Capture the cell that displays the provided text and extract its (x, y) central coordinate. 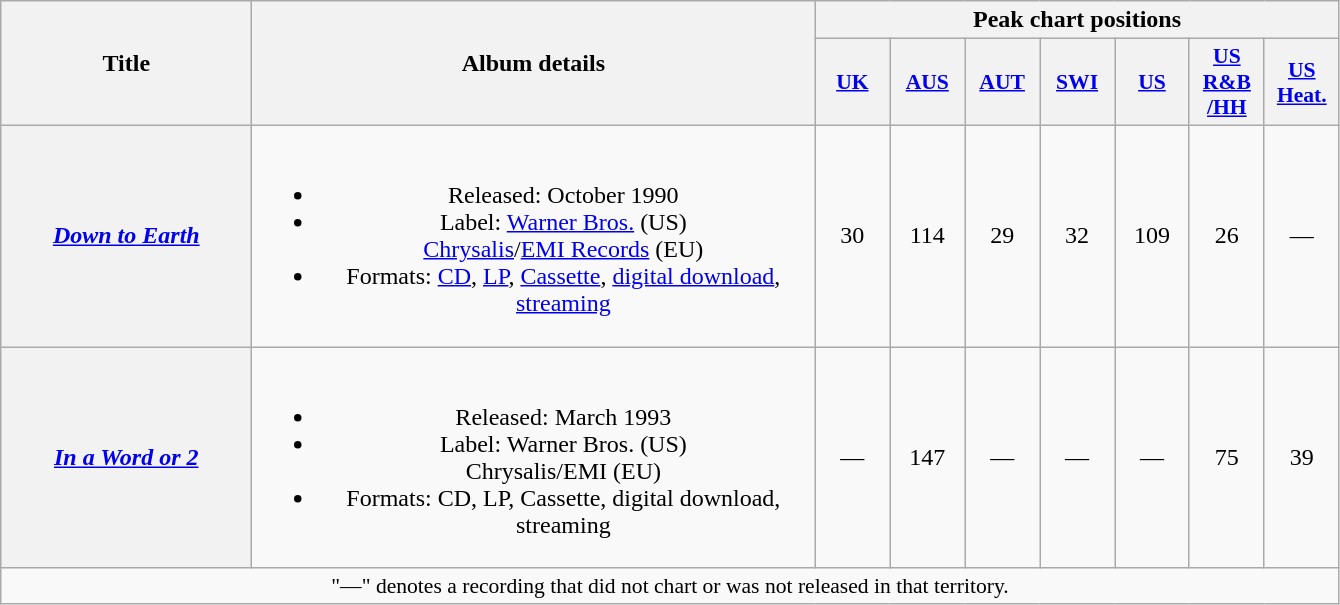
USR&B/HH (1226, 82)
UK (852, 82)
29 (1002, 236)
109 (1152, 236)
26 (1226, 236)
Down to Earth (126, 236)
AUS (928, 82)
147 (928, 456)
Peak chart positions (1077, 20)
Title (126, 64)
Released: October 1990Label: Warner Bros. (US)Chrysalis/EMI Records (EU)Formats: CD, LP, Cassette, digital download, streaming (534, 236)
SWI (1078, 82)
"—" denotes a recording that did not chart or was not released in that territory. (670, 586)
39 (1302, 456)
USHeat. (1302, 82)
In a Word or 2 (126, 456)
75 (1226, 456)
32 (1078, 236)
US (1152, 82)
30 (852, 236)
Released: March 1993Label: Warner Bros. (US)Chrysalis/EMI (EU)Formats: CD, LP, Cassette, digital download, streaming (534, 456)
AUT (1002, 82)
114 (928, 236)
Album details (534, 64)
